From the cell containing the given text, extract its center point as (x, y) coordinate. 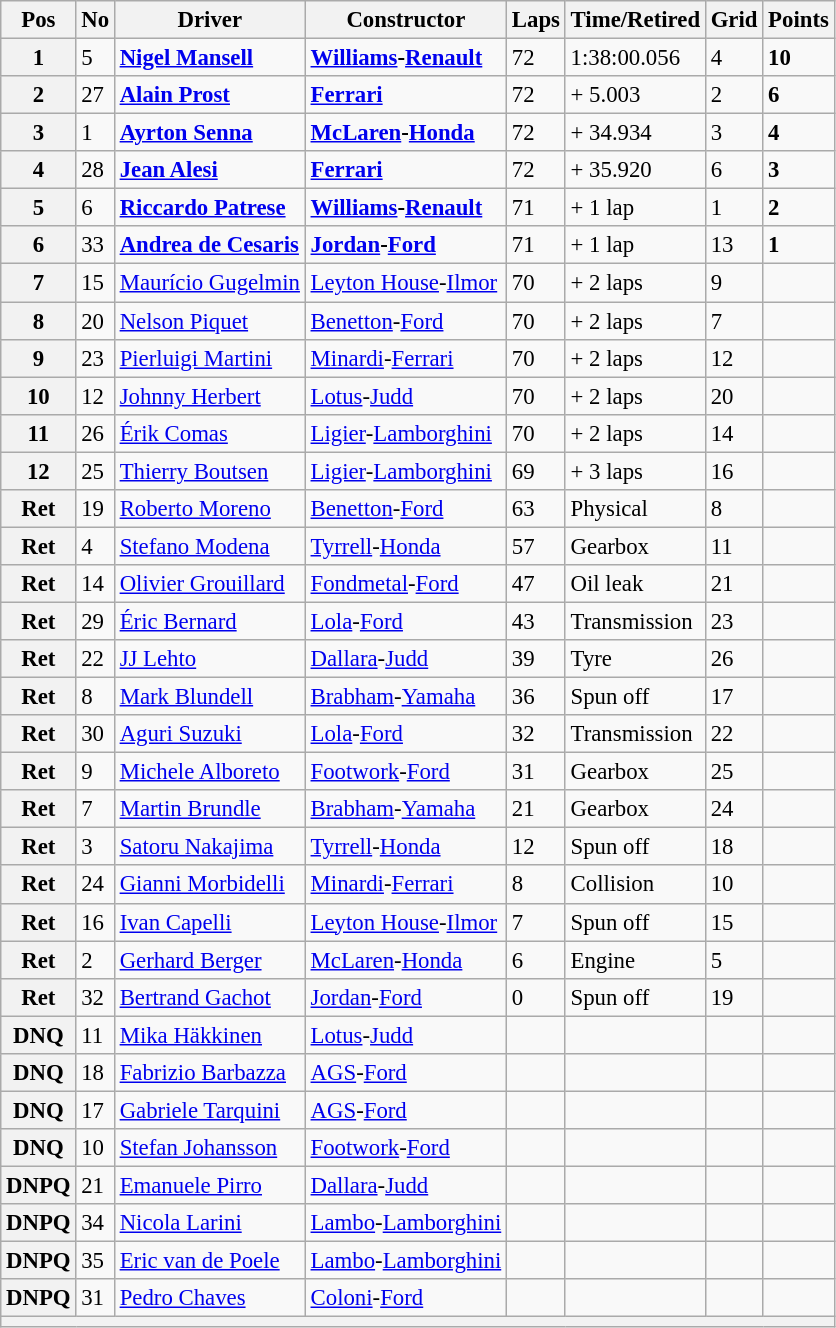
Nicola Larini (210, 1223)
Nelson Piquet (210, 321)
Michele Alboreto (210, 772)
Roberto Moreno (210, 509)
Tyre (635, 659)
Aguri Suzuki (210, 734)
39 (536, 659)
Oil leak (635, 584)
JJ Lehto (210, 659)
Coloni-Ford (406, 1298)
29 (95, 621)
Johnny Herbert (210, 396)
0 (536, 997)
Pedro Chaves (210, 1298)
Mark Blundell (210, 697)
Points (798, 20)
28 (95, 170)
57 (536, 546)
Collision (635, 885)
34 (95, 1223)
Riccardo Patrese (210, 208)
Érik Comas (210, 433)
Éric Bernard (210, 621)
Satoru Nakajima (210, 847)
Laps (536, 20)
Bertrand Gachot (210, 997)
Pierluigi Martini (210, 358)
Gabriele Tarquini (210, 1110)
27 (95, 95)
Alain Prost (210, 95)
Grid (734, 20)
Stefano Modena (210, 546)
69 (536, 471)
Gerhard Berger (210, 960)
Mika Häkkinen (210, 1035)
Eric van de Poele (210, 1261)
13 (734, 245)
36 (536, 697)
Stefan Johansson (210, 1148)
30 (95, 734)
Constructor (406, 20)
1:38:00.056 (635, 58)
Physical (635, 509)
Nigel Mansell (210, 58)
Fabrizio Barbazza (210, 1073)
Ivan Capelli (210, 922)
Maurício Gugelmin (210, 283)
+ 35.920 (635, 170)
Gianni Morbidelli (210, 885)
43 (536, 621)
33 (95, 245)
Fondmetal-Ford (406, 584)
Time/Retired (635, 20)
+ 34.934 (635, 133)
Andrea de Cesaris (210, 245)
+ 3 laps (635, 471)
Martin Brundle (210, 809)
35 (95, 1261)
63 (536, 509)
Emanuele Pirro (210, 1185)
Driver (210, 20)
No (95, 20)
Engine (635, 960)
Jean Alesi (210, 170)
Olivier Grouillard (210, 584)
47 (536, 584)
Ayrton Senna (210, 133)
Thierry Boutsen (210, 471)
Pos (38, 20)
+ 5.003 (635, 95)
